Pinpoint the cell where the given text exists, returning its (X, Y) midpoint coordinate. 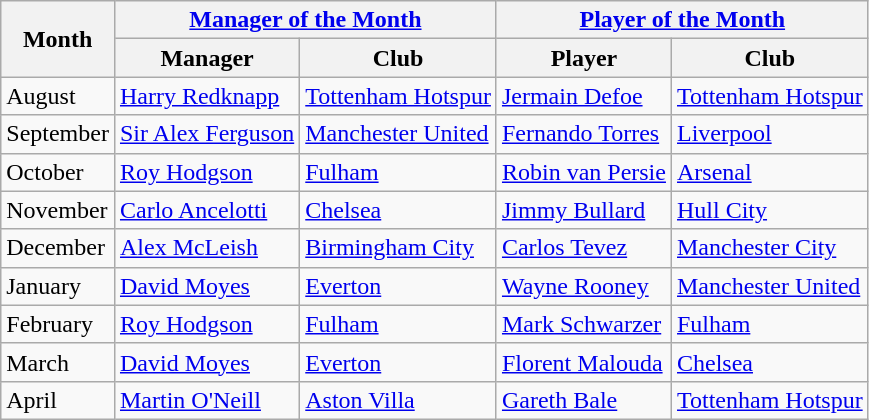
September (58, 134)
April (58, 400)
October (58, 172)
December (58, 248)
November (58, 210)
Harry Redknapp (206, 96)
Month (58, 39)
Birmingham City (398, 248)
Alex McLeish (206, 248)
Arsenal (770, 172)
Sir Alex Ferguson (206, 134)
Robin van Persie (584, 172)
Aston Villa (398, 400)
August (58, 96)
Manager (206, 58)
Carlo Ancelotti (206, 210)
Manager of the Month (305, 20)
January (58, 286)
Liverpool (770, 134)
Gareth Bale (584, 400)
March (58, 362)
Jermain Defoe (584, 96)
February (58, 324)
Martin O'Neill (206, 400)
Mark Schwarzer (584, 324)
Fernando Torres (584, 134)
Wayne Rooney (584, 286)
Player of the Month (682, 20)
Jimmy Bullard (584, 210)
Carlos Tevez (584, 248)
Manchester City (770, 248)
Florent Malouda (584, 362)
Player (584, 58)
Hull City (770, 210)
